Return (x, y) of the center of cell containing provided text 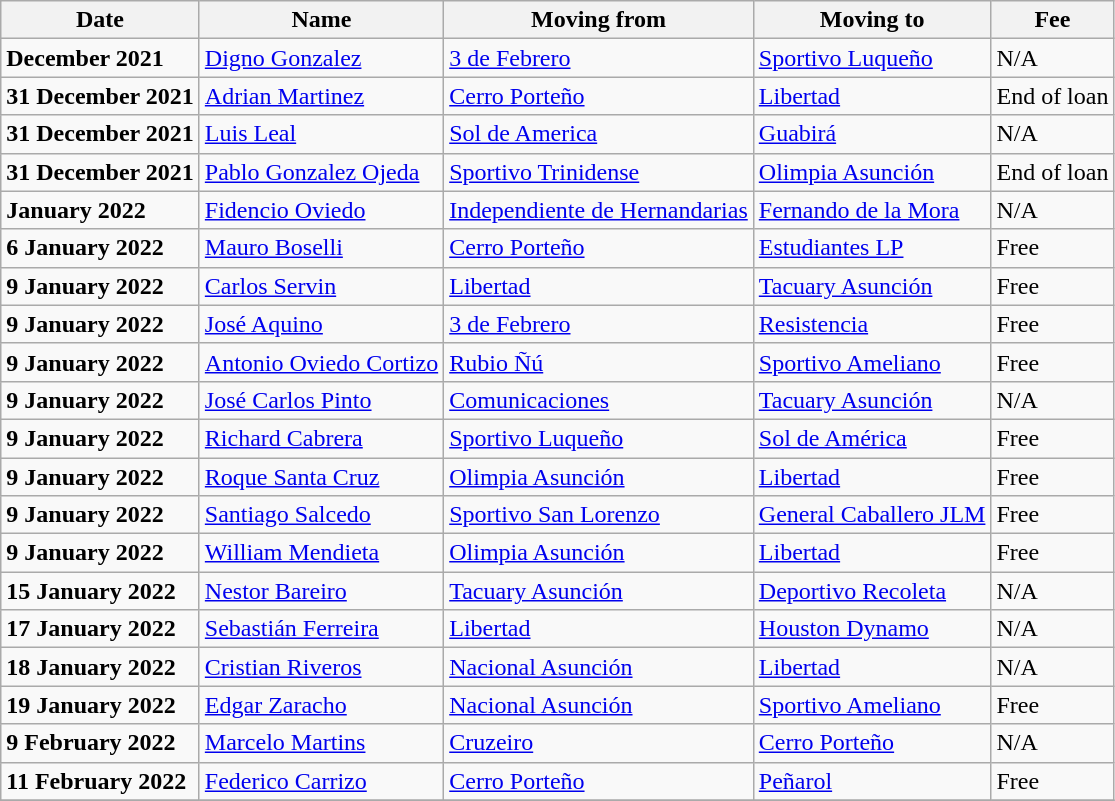
Mauro Boselli (321, 248)
Cruzeiro (599, 743)
José Carlos Pinto (321, 400)
December 2021 (100, 58)
9 February 2022 (100, 743)
Marcelo Martins (321, 743)
Sebastián Ferreira (321, 629)
General Caballero JLM (872, 515)
19 January 2022 (100, 705)
Cristian Riveros (321, 667)
Sportivo San Lorenzo (599, 515)
6 January 2022 (100, 248)
Estudiantes LP (872, 248)
Houston Dynamo (872, 629)
Sol de América (872, 438)
Fidencio Oviedo (321, 210)
Digno Gonzalez (321, 58)
Edgar Zaracho (321, 705)
Santiago Salcedo (321, 515)
Richard Cabrera (321, 438)
Peñarol (872, 781)
Date (100, 20)
Luis Leal (321, 134)
Carlos Servin (321, 286)
Pablo Gonzalez Ojeda (321, 172)
18 January 2022 (100, 667)
William Mendieta (321, 553)
Rubio Ñú (599, 362)
Sol de America (599, 134)
Adrian Martinez (321, 96)
Name (321, 20)
José Aquino (321, 324)
Resistencia (872, 324)
Roque Santa Cruz (321, 477)
17 January 2022 (100, 629)
Guabirá (872, 134)
15 January 2022 (100, 591)
Independiente de Hernandarias (599, 210)
11 February 2022 (100, 781)
Comunicaciones (599, 400)
Nestor Bareiro (321, 591)
Moving from (599, 20)
January 2022 (100, 210)
Fernando de la Mora (872, 210)
Moving to (872, 20)
Sportivo Trinidense (599, 172)
Federico Carrizo (321, 781)
Fee (1052, 20)
Deportivo Recoleta (872, 591)
Antonio Oviedo Cortizo (321, 362)
